Extract the (X, Y) coordinate from the center of the cell holding the provided text.  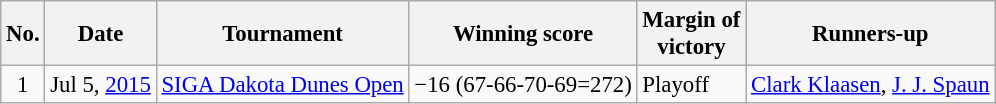
1 (23, 85)
Margin ofvictory (692, 34)
No. (23, 34)
Playoff (692, 85)
Tournament (282, 34)
SIGA Dakota Dunes Open (282, 85)
Jul 5, 2015 (100, 85)
Runners-up (870, 34)
−16 (67-66-70-69=272) (523, 85)
Winning score (523, 34)
Date (100, 34)
Clark Klaasen, J. J. Spaun (870, 85)
